Locate the cell with the specified text and output its [X, Y] center coordinate. 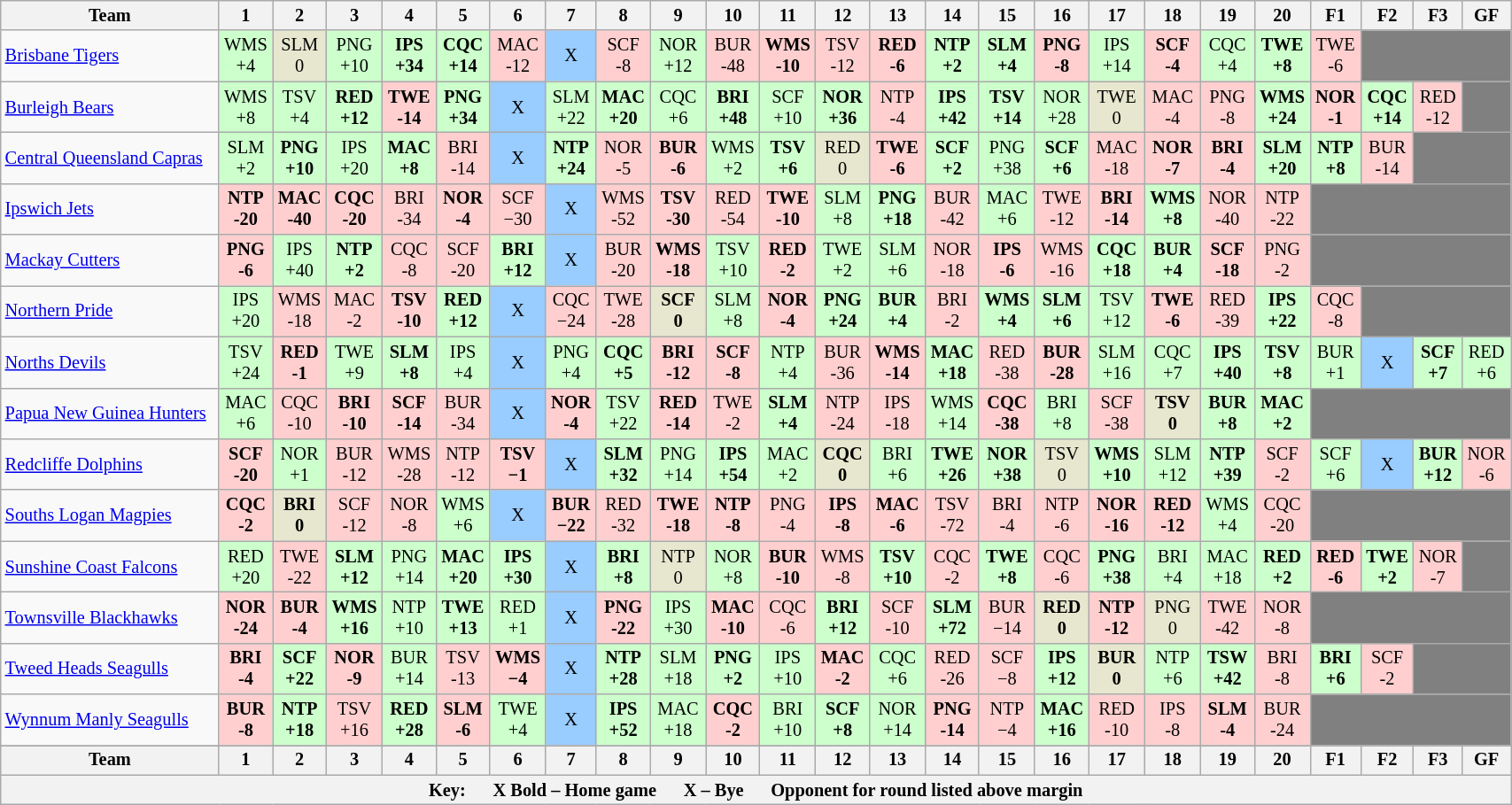
TSV+8 [1283, 362]
TSV+14 [1006, 107]
PNG+24 [843, 311]
BUR-34 [462, 414]
IPS-6 [1006, 260]
NTP+18 [299, 720]
BRI-34 [409, 209]
TWE-18 [678, 515]
Papua New Guinea Hunters [110, 414]
SLM+22 [570, 107]
TSW+42 [1228, 669]
WMS-8 [843, 567]
PNG-22 [624, 617]
IPS+54 [733, 464]
NOR+38 [1006, 464]
SLM+72 [953, 617]
BUR-20 [624, 260]
NOR+28 [1061, 107]
IPS+12 [1061, 669]
WMS+14 [953, 414]
CQC0 [843, 464]
TSV+24 [246, 362]
PNG+34 [462, 107]
MAC-6 [898, 515]
NOR+12 [678, 56]
MAC-40 [299, 209]
NOR-1 [1336, 107]
TWE+9 [354, 362]
SLM+20 [1283, 158]
RED-10 [1116, 720]
NOR-40 [1228, 209]
BUR-28 [1061, 362]
PNG-14 [953, 720]
WMS-14 [898, 362]
TSV+12 [1116, 311]
SLM+16 [1116, 362]
Souths Logan Magpies [110, 515]
BUR0 [1116, 669]
BUR-14 [1387, 158]
WMS-28 [409, 464]
TWE-22 [299, 567]
RED-1 [299, 362]
RED+28 [409, 720]
Northern Pride [110, 311]
BUR-42 [953, 209]
BRI-12 [678, 362]
WMS+2 [733, 158]
TSV+6 [788, 158]
TWE-14 [409, 107]
RED-14 [678, 414]
CQC+5 [624, 362]
MAC+8 [409, 158]
BRI0 [299, 515]
BUR+12 [1438, 464]
Brisbane Tigers [110, 56]
CQC+18 [1116, 260]
SCF0 [678, 311]
RED+1 [517, 617]
TSV+22 [624, 414]
WMS-10 [788, 56]
Ipswich Jets [110, 209]
SCF+7 [1438, 362]
SCF−30 [517, 209]
RED-39 [1228, 311]
IPS+10 [788, 669]
WMS+16 [354, 617]
Tweed Heads Seagulls [110, 669]
Central Queensland Capras [110, 158]
PNG-4 [788, 515]
NTP+28 [624, 669]
SCF-4 [1173, 56]
CQC−24 [570, 311]
BUR-48 [733, 56]
BUR-8 [246, 720]
NTP+39 [1228, 464]
PNG+2 [733, 669]
Key: X Bold – Home game X – Bye Opponent for round listed above margin [756, 790]
RED+2 [1283, 567]
SCF-10 [898, 617]
NOR+1 [299, 464]
BUR+1 [1336, 362]
TWE+4 [517, 720]
NOR-24 [246, 617]
NTP0 [678, 567]
CQC+7 [1173, 362]
CQC+4 [1228, 56]
Redcliffe Dolphins [110, 464]
BRI+10 [788, 720]
SCF+10 [788, 107]
RED+20 [246, 567]
NOR-16 [1116, 515]
SLM+32 [624, 464]
NTP+4 [788, 362]
NTP+6 [1173, 669]
TWE-2 [733, 414]
BUR-36 [843, 362]
SCF-14 [409, 414]
NOR-9 [354, 669]
BUR−22 [570, 515]
TSV+4 [299, 107]
IPS-18 [898, 414]
PNG-6 [246, 260]
PNG+4 [570, 362]
BRI+4 [1173, 567]
SLM+18 [678, 669]
IPS+22 [1283, 311]
NTP-20 [246, 209]
TSV-72 [953, 515]
BUR-10 [788, 567]
SLM+2 [246, 158]
MAC-4 [1173, 107]
WMS-16 [1061, 260]
TWE+26 [953, 464]
BRI-2 [953, 311]
NOR+14 [898, 720]
Norths Devils [110, 362]
SCF−8 [1006, 669]
SCF+8 [843, 720]
RED-38 [1006, 362]
BRI-10 [354, 414]
TSV-30 [678, 209]
PNG+18 [898, 209]
NTP+24 [570, 158]
BUR+8 [1228, 414]
NTP+10 [409, 617]
SCF-18 [1228, 260]
SLM0 [299, 56]
SCF-12 [354, 515]
IPS+4 [462, 362]
TWE-28 [624, 311]
SCF+22 [299, 669]
TSV-10 [409, 311]
Burleigh Bears [110, 107]
MAC-12 [517, 56]
NTP-4 [898, 107]
Sunshine Coast Falcons [110, 567]
TSV-12 [843, 56]
BUR-12 [354, 464]
MAC-10 [733, 617]
WMS-52 [624, 209]
IPS+42 [953, 107]
PNG0 [1173, 617]
TWE-12 [1061, 209]
WMS+6 [462, 515]
TWE-42 [1228, 617]
TWE0 [1116, 107]
SCF-38 [1116, 414]
BUR-24 [1283, 720]
MAC+16 [1061, 720]
NOR-18 [953, 260]
CQC-10 [299, 414]
IPS+52 [624, 720]
PNG-2 [1283, 260]
WMS+24 [1283, 107]
NTP−4 [1006, 720]
SLM-4 [1228, 720]
NOR-5 [624, 158]
TSV+16 [354, 720]
MAC-18 [1116, 158]
IPS+34 [409, 56]
RED-32 [624, 515]
NTP+8 [1336, 158]
BUR+14 [409, 669]
WMS−4 [517, 669]
SCF+2 [953, 158]
NOR-6 [1486, 464]
TWE-10 [788, 209]
RED-2 [788, 260]
BUR-4 [299, 617]
SLM-6 [462, 720]
NTP-8 [733, 515]
NTP-24 [843, 414]
RED+6 [1486, 362]
TSV−1 [517, 464]
NTP-6 [1061, 515]
BUR-6 [678, 158]
TSV-13 [462, 669]
IPS+14 [1116, 56]
Townsville Blackhawks [110, 617]
WMS+10 [1116, 464]
RED-26 [953, 669]
Mackay Cutters [110, 260]
BUR−14 [1006, 617]
NTP-22 [1283, 209]
BRI-8 [1283, 669]
RED-54 [733, 209]
NOR+36 [843, 107]
BRI+48 [733, 107]
CQC-38 [1006, 414]
TWE+13 [462, 617]
NOR+8 [733, 567]
Wynnum Manly Seagulls [110, 720]
